From the cell containing the given text, extract its center point as [X, Y] coordinate. 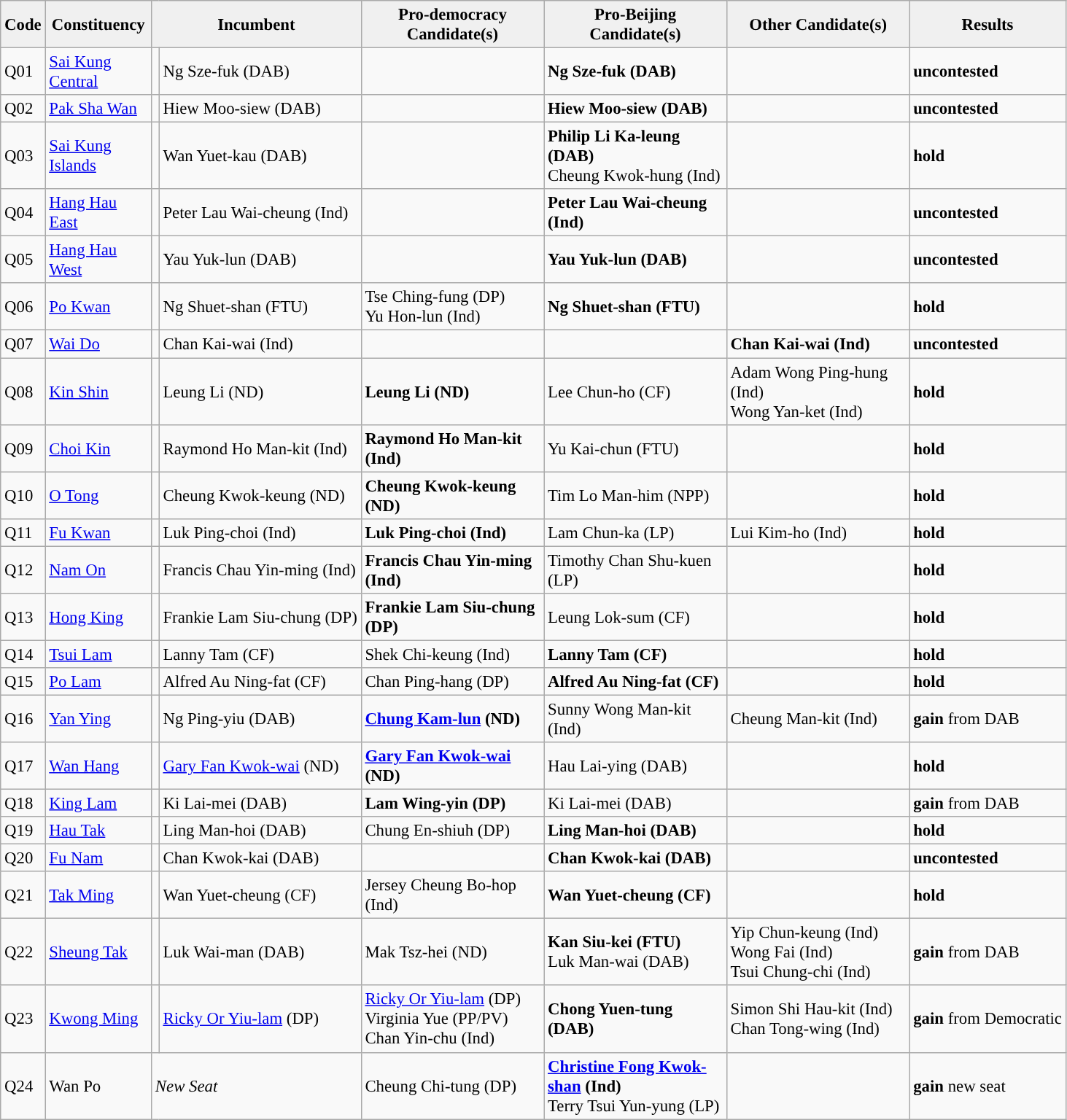
Sunny Wong Man-kit (Ind) [636, 719]
Q02 [23, 109]
Lui Kim-ho (Ind) [818, 532]
Ricky Or Yiu-lam (DP)Virginia Yue (PP/PV)Chan Yin-chu (Ind) [452, 1019]
Q24 [23, 1086]
Hong King [98, 617]
Results [988, 25]
Pro-democracy Candidate(s) [452, 25]
Nam On [98, 570]
Hang Hau East [98, 213]
Sai Kung Islands [98, 156]
Fu Kwan [98, 532]
Q05 [23, 260]
Q08 [23, 392]
Q03 [23, 156]
Simon Shi Hau-kit (Ind)Chan Tong-wing (Ind) [818, 1019]
Kwong Ming [98, 1019]
Wan Hang [98, 766]
Q18 [23, 804]
Q01 [23, 71]
Hau Lai-ying (DAB) [636, 766]
Fu Nam [98, 858]
Q14 [23, 654]
Mak Tsz-hei (ND) [452, 952]
Q10 [23, 496]
Lam Wing-yin (DP) [452, 804]
Lam Chun-ka (LP) [636, 532]
Tak Ming [98, 895]
Timothy Chan Shu-kuen (LP) [636, 570]
Yu Kai-chun (FTU) [636, 448]
Q13 [23, 617]
Po Lam [98, 682]
Sai Kung Central [98, 71]
Chan Ping-hang (DP) [452, 682]
Sheung Tak [98, 952]
Q15 [23, 682]
Wai Do [98, 344]
Tse Ching-fung (DP)Yu Hon-lun (Ind) [452, 306]
Shek Chi-keung (Ind) [452, 654]
Q04 [23, 213]
Q17 [23, 766]
Constituency [98, 25]
O Tong [98, 496]
Chung En-shiuh (DP) [452, 831]
Pak Sha Wan [98, 109]
Incumbent [257, 25]
Q22 [23, 952]
Choi Kin [98, 448]
gain from Democratic [988, 1019]
Yip Chun-keung (Ind) Wong Fai (Ind)Tsui Chung-chi (Ind) [818, 952]
Yan Ying [98, 719]
King Lam [98, 804]
Q16 [23, 719]
Q07 [23, 344]
Wan Yuet-kau (DAB) [260, 156]
Q23 [23, 1019]
Chong Yuen-tung (DAB) [636, 1019]
Leung Lok-sum (CF) [636, 617]
Code [23, 25]
Wan Po [98, 1086]
Other Candidate(s) [818, 25]
Adam Wong Ping-hung (Ind)Wong Yan-ket (Ind) [818, 392]
Q12 [23, 570]
Cheung Man-kit (Ind) [818, 719]
Q11 [23, 532]
Tsui Lam [98, 654]
Q06 [23, 306]
Luk Wai-man (DAB) [260, 952]
Pro-Beijing Candidate(s) [636, 25]
Tim Lo Man-him (NPP) [636, 496]
Ng Ping-yiu (DAB) [260, 719]
gain new seat [988, 1086]
Hang Hau West [98, 260]
Q21 [23, 895]
Q09 [23, 448]
Cheung Chi-tung (DP) [452, 1086]
Jersey Cheung Bo-hop (Ind) [452, 895]
Q20 [23, 858]
Lee Chun-ho (CF) [636, 392]
Kin Shin [98, 392]
Q19 [23, 831]
Christine Fong Kwok-shan (Ind)Terry Tsui Yun-yung (LP) [636, 1086]
Po Kwan [98, 306]
Philip Li Ka-leung (DAB)Cheung Kwok-hung (Ind) [636, 156]
Ricky Or Yiu-lam (DP) [260, 1019]
Hau Tak [98, 831]
Chung Kam-lun (ND) [452, 719]
New Seat [257, 1086]
Kan Siu-kei (FTU)Luk Man-wai (DAB) [636, 952]
